Capture the cell that displays the provided text and extract its (x, y) central coordinate. 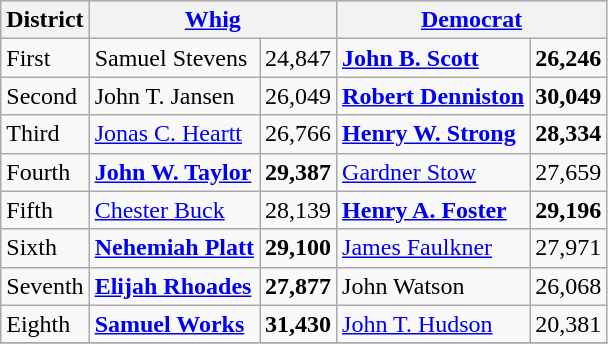
John T. Jansen (174, 96)
District (45, 20)
Gardner Stow (434, 172)
26,049 (298, 96)
27,877 (298, 286)
26,766 (298, 134)
24,847 (298, 58)
John B. Scott (434, 58)
20,381 (568, 324)
Jonas C. Heartt (174, 134)
Second (45, 96)
29,387 (298, 172)
26,068 (568, 286)
John T. Hudson (434, 324)
James Faulkner (434, 248)
Chester Buck (174, 210)
29,196 (568, 210)
29,100 (298, 248)
28,334 (568, 134)
Fifth (45, 210)
27,971 (568, 248)
Sixth (45, 248)
30,049 (568, 96)
Henry A. Foster (434, 210)
31,430 (298, 324)
Whig (212, 20)
Eighth (45, 324)
John W. Taylor (174, 172)
Fourth (45, 172)
Elijah Rhoades (174, 286)
Seventh (45, 286)
Samuel Stevens (174, 58)
Henry W. Strong (434, 134)
John Watson (434, 286)
Samuel Works (174, 324)
Robert Denniston (434, 96)
Nehemiah Platt (174, 248)
First (45, 58)
26,246 (568, 58)
Third (45, 134)
28,139 (298, 210)
Democrat (472, 20)
27,659 (568, 172)
